Determine the (X, Y) coordinate at the center of the cell enclosing the given text.  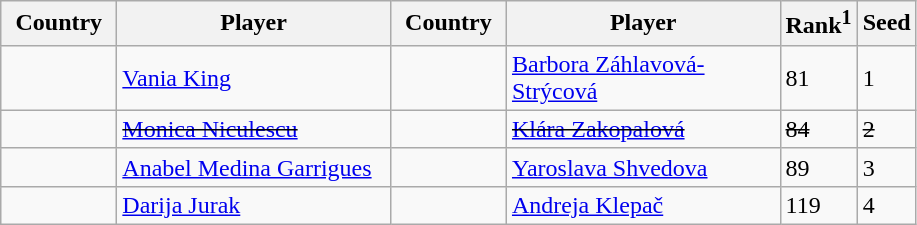
2 (886, 129)
3 (886, 167)
Rank1 (818, 24)
Darija Jurak (254, 205)
4 (886, 205)
Barbora Záhlavová-Strýcová (643, 78)
Monica Niculescu (254, 129)
81 (818, 78)
1 (886, 78)
Klára Zakopalová (643, 129)
Seed (886, 24)
Anabel Medina Garrigues (254, 167)
84 (818, 129)
Yaroslava Shvedova (643, 167)
Andreja Klepač (643, 205)
119 (818, 205)
Vania King (254, 78)
89 (818, 167)
